Capture the cell that displays the provided text and extract its (x, y) central coordinate. 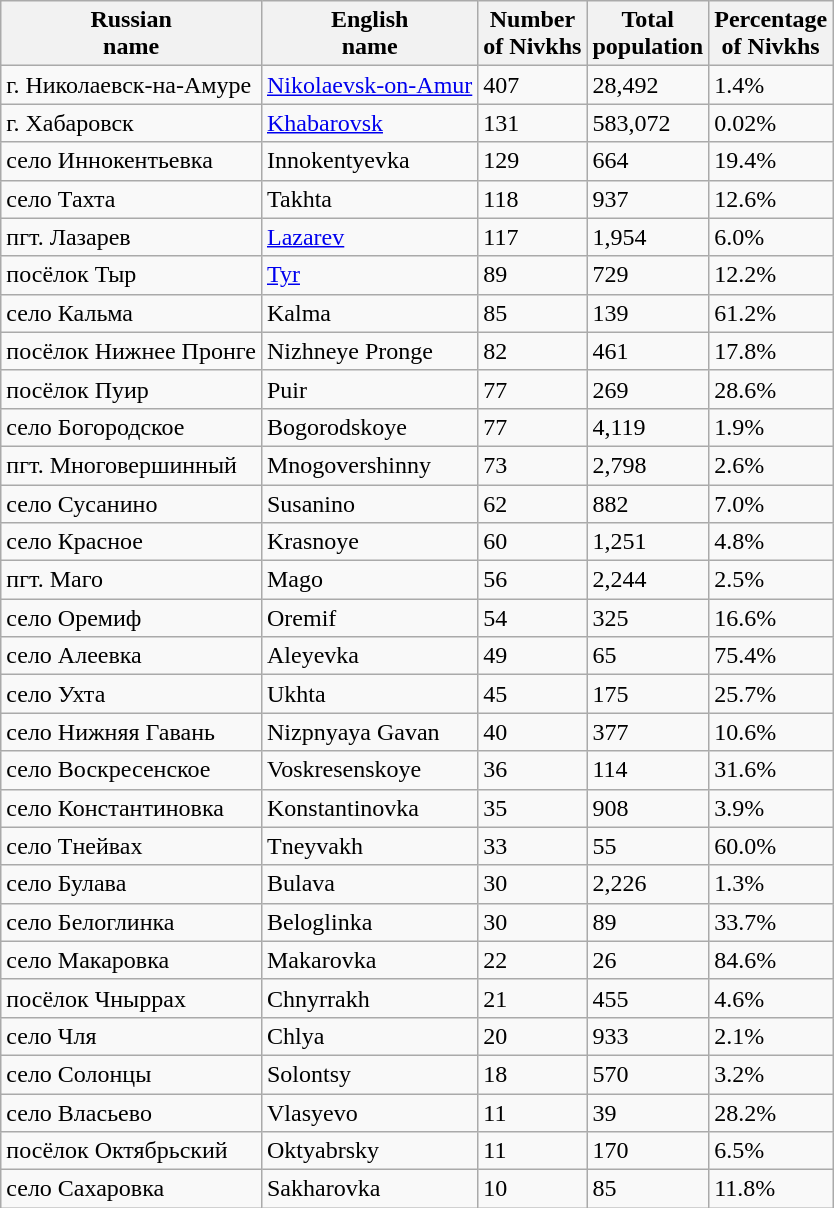
31.6% (771, 770)
село Власьево (132, 1113)
Beloglinka (369, 922)
Tneyvakh (369, 846)
21 (532, 998)
19.4% (771, 161)
4,119 (648, 427)
40 (532, 732)
село Сусанино (132, 503)
село Кальма (132, 313)
село Константиновка (132, 808)
937 (648, 199)
пгт. Многовершинный (132, 465)
377 (648, 732)
45 (532, 694)
село Чля (132, 1036)
Totalpopulation (648, 34)
Krasnoye (369, 542)
Lazarev (369, 237)
село Белоглинка (132, 922)
2,226 (648, 884)
0.02% (771, 123)
28.2% (771, 1113)
882 (648, 503)
Nikolaevsk-on-Amur (369, 85)
село Иннокентьевка (132, 161)
12.6% (771, 199)
село Красное (132, 542)
114 (648, 770)
117 (532, 237)
Chlya (369, 1036)
664 (648, 161)
Tyr (369, 275)
Innokentyevka (369, 161)
Chnyrrakh (369, 998)
1.3% (771, 884)
36 (532, 770)
Susanino (369, 503)
3.9% (771, 808)
35 (532, 808)
461 (648, 351)
25.7% (771, 694)
село Солонцы (132, 1074)
269 (648, 389)
28,492 (648, 85)
Mago (369, 580)
61.2% (771, 313)
65 (648, 656)
посёлок Пуир (132, 389)
посёлок Тыр (132, 275)
56 (532, 580)
пгт. Маго (132, 580)
Kalma (369, 313)
село Булава (132, 884)
2.6% (771, 465)
1.4% (771, 85)
село Ухта (132, 694)
Englishname (369, 34)
6.0% (771, 237)
Oremif (369, 618)
село Оремиф (132, 618)
7.0% (771, 503)
16.6% (771, 618)
455 (648, 998)
729 (648, 275)
6.5% (771, 1151)
62 (532, 503)
170 (648, 1151)
посёлок Чныррах (132, 998)
84.6% (771, 960)
село Алеевка (132, 656)
2,244 (648, 580)
Takhta (369, 199)
407 (532, 85)
82 (532, 351)
75.4% (771, 656)
Vlasyevo (369, 1113)
село Тахта (132, 199)
посёлок Нижнее Пронге (132, 351)
Nizрnyaya Gavan (369, 732)
Oktyabrsky (369, 1151)
г. Хабаровск (132, 123)
33.7% (771, 922)
Percentageof Nivkhs (771, 34)
2,798 (648, 465)
325 (648, 618)
село Сахаровка (132, 1189)
570 (648, 1074)
Khabarovsk (369, 123)
10.6% (771, 732)
посёлок Октябрьский (132, 1151)
пгт. Лазарев (132, 237)
село Нижняя Гавань (132, 732)
12.2% (771, 275)
10 (532, 1189)
Nizhneye Pronge (369, 351)
Makarovka (369, 960)
908 (648, 808)
1.9% (771, 427)
село Воскресенское (132, 770)
11.8% (771, 1189)
175 (648, 694)
село Тнейвах (132, 846)
129 (532, 161)
Numberof Nivkhs (532, 34)
1,954 (648, 237)
583,072 (648, 123)
54 (532, 618)
39 (648, 1113)
73 (532, 465)
22 (532, 960)
1,251 (648, 542)
60.0% (771, 846)
26 (648, 960)
2.1% (771, 1036)
28.6% (771, 389)
18 (532, 1074)
60 (532, 542)
Russianname (132, 34)
4.6% (771, 998)
3.2% (771, 1074)
Sakharovka (369, 1189)
Bulava (369, 884)
Aleyevka (369, 656)
17.8% (771, 351)
Voskresenskoye (369, 770)
г. Николаевск-на-Амуре (132, 85)
20 (532, 1036)
село Богородское (132, 427)
Bogorodskoye (369, 427)
55 (648, 846)
село Макаровка (132, 960)
Mnogovershinny (369, 465)
131 (532, 123)
Puir (369, 389)
49 (532, 656)
118 (532, 199)
4.8% (771, 542)
Solontsy (369, 1074)
33 (532, 846)
Ukhta (369, 694)
2.5% (771, 580)
139 (648, 313)
Konstantinovka (369, 808)
933 (648, 1036)
